Output the [x, y] coordinate of the center of the cell containing the given text.  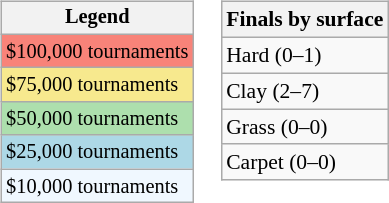
Grass (0–0) [304, 127]
$100,000 tournaments [97, 51]
Carpet (0–0) [304, 162]
Legend [97, 18]
$25,000 tournaments [97, 152]
$10,000 tournaments [97, 186]
Finals by surface [304, 20]
$75,000 tournaments [97, 85]
Hard (0–1) [304, 55]
$50,000 tournaments [97, 119]
Clay (2–7) [304, 91]
